Return the [X, Y] coordinate for the center point of the cell that contains the specified text.  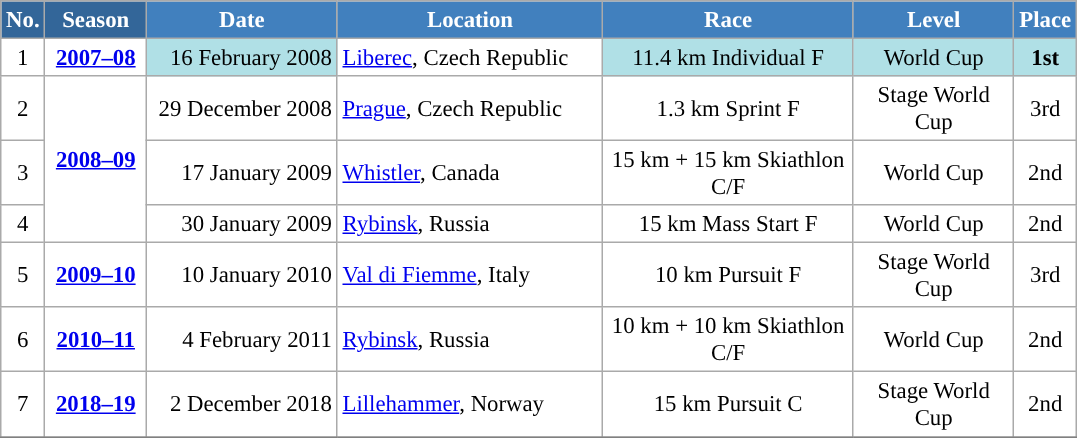
2010–11 [96, 340]
3 [23, 174]
15 km Pursuit C [728, 404]
29 December 2008 [242, 108]
10 km Pursuit F [728, 276]
Liberec, Czech Republic [470, 58]
2009–10 [96, 276]
2018–19 [96, 404]
Prague, Czech Republic [470, 108]
1st [1045, 58]
10 January 2010 [242, 276]
Level [934, 20]
17 January 2009 [242, 174]
30 January 2009 [242, 224]
5 [23, 276]
2007–08 [96, 58]
Race [728, 20]
4 [23, 224]
15 km + 15 km Skiathlon C/F [728, 174]
2008–09 [96, 160]
No. [23, 20]
4 February 2011 [242, 340]
Whistler, Canada [470, 174]
2 [23, 108]
Season [96, 20]
15 km Mass Start F [728, 224]
11.4 km Individual F [728, 58]
Location [470, 20]
10 km + 10 km Skiathlon C/F [728, 340]
Date [242, 20]
16 February 2008 [242, 58]
1 [23, 58]
Lillehammer, Norway [470, 404]
Place [1045, 20]
Val di Fiemme, Italy [470, 276]
7 [23, 404]
2 December 2018 [242, 404]
1.3 km Sprint F [728, 108]
6 [23, 340]
